Find where the given text appears and provide that cell's center as [x, y] coordinate. 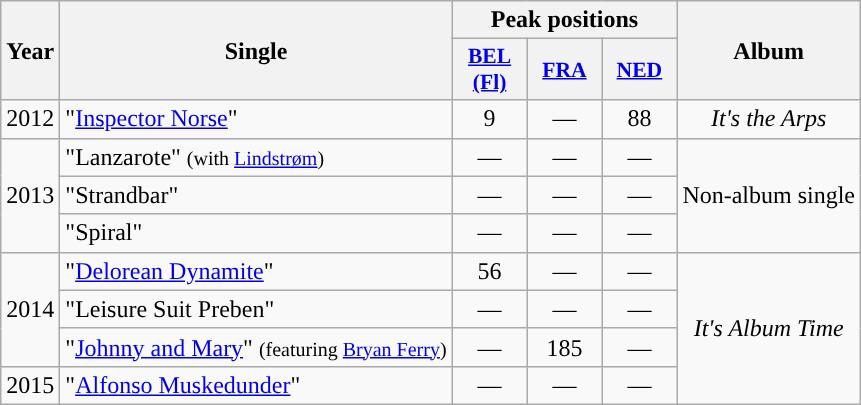
"Johnny and Mary" (featuring Bryan Ferry) [256, 347]
56 [490, 271]
"Lanzarote" (with Lindstrøm) [256, 157]
2012 [30, 119]
FRA [564, 70]
88 [640, 119]
It's Album Time [769, 328]
2015 [30, 385]
Non-album single [769, 195]
"Strandbar" [256, 195]
Single [256, 50]
BEL(Fl) [490, 70]
It's the Arps [769, 119]
"Delorean Dynamite" [256, 271]
185 [564, 347]
"Spiral" [256, 233]
"Leisure Suit Preben" [256, 309]
2014 [30, 309]
Year [30, 50]
2013 [30, 195]
"Inspector Norse" [256, 119]
9 [490, 119]
NED [640, 70]
Peak positions [564, 20]
"Alfonso Muskedunder" [256, 385]
Album [769, 50]
